Output the [X, Y] coordinate of the center of the cell containing the given text.  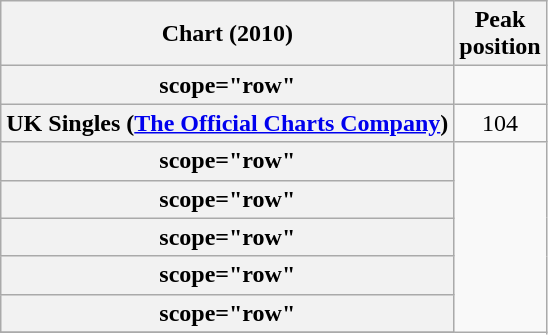
Peakposition [500, 34]
UK Singles (The Official Charts Company) [228, 123]
Chart (2010) [228, 34]
104 [500, 123]
